Search for the cell housing the specified text and yield its [X, Y] center coordinate. 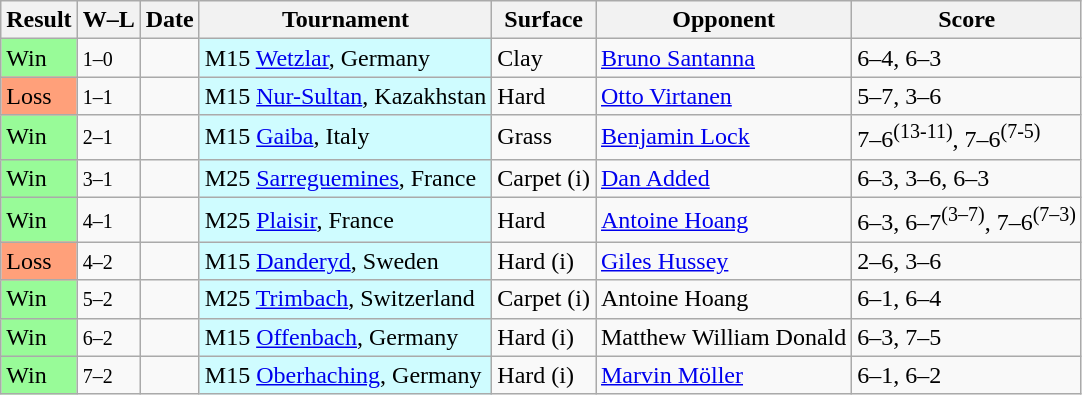
6–1, 6–2 [967, 375]
Dan Added [724, 178]
M15 Gaiba, Italy [346, 138]
2–1 [108, 138]
6–3, 7–5 [967, 337]
M15 Nur-Sultan, Kazakhstan [346, 96]
3–1 [108, 178]
Surface [544, 20]
M15 Danderyd, Sweden [346, 261]
1–1 [108, 96]
Giles Hussey [724, 261]
M25 Trimbach, Switzerland [346, 299]
6–3, 3–6, 6–3 [967, 178]
1–0 [108, 58]
Otto Virtanen [724, 96]
M15 Wetzlar, Germany [346, 58]
W–L [108, 20]
4–1 [108, 220]
7–2 [108, 375]
M25 Sarreguemines, France [346, 178]
Benjamin Lock [724, 138]
M15 Oberhaching, Germany [346, 375]
6–4, 6–3 [967, 58]
Marvin Möller [724, 375]
2–6, 3–6 [967, 261]
4–2 [108, 261]
Bruno Santanna [724, 58]
6–1, 6–4 [967, 299]
Date [170, 20]
Grass [544, 138]
Result [39, 20]
5–2 [108, 299]
Matthew William Donald [724, 337]
Clay [544, 58]
6–2 [108, 337]
6–3, 6–7(3–7), 7–6(7–3) [967, 220]
7–6(13-11), 7–6(7-5) [967, 138]
5–7, 3–6 [967, 96]
M25 Plaisir, France [346, 220]
Opponent [724, 20]
M15 Offenbach, Germany [346, 337]
Tournament [346, 20]
Score [967, 20]
